Pinpoint the cell where the given text exists, returning its (x, y) midpoint coordinate. 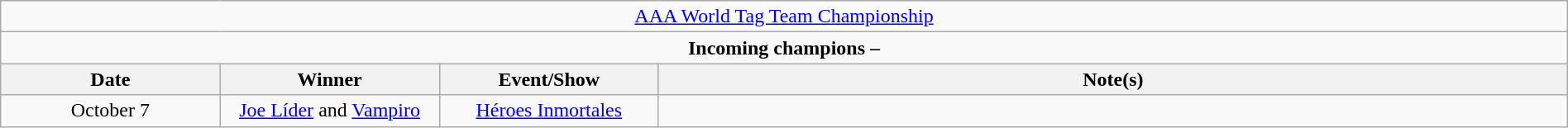
Héroes Inmortales (549, 111)
Incoming champions – (784, 48)
Joe Líder and Vampiro (329, 111)
Note(s) (1113, 79)
AAA World Tag Team Championship (784, 17)
Event/Show (549, 79)
Winner (329, 79)
Date (111, 79)
October 7 (111, 111)
